Pinpoint the cell where the given text exists, returning its [x, y] midpoint coordinate. 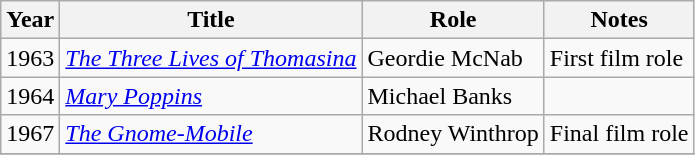
First film role [619, 58]
1964 [30, 96]
Final film role [619, 134]
Mary Poppins [211, 96]
Year [30, 20]
1967 [30, 134]
The Gnome-Mobile [211, 134]
Michael Banks [453, 96]
Rodney Winthrop [453, 134]
Geordie McNab [453, 58]
Role [453, 20]
Title [211, 20]
Notes [619, 20]
The Three Lives of Thomasina [211, 58]
1963 [30, 58]
